Search for the cell housing the specified text and yield its (x, y) center coordinate. 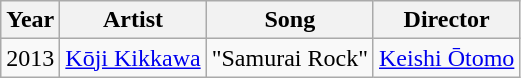
Song (290, 20)
"Samurai Rock" (290, 58)
Director (446, 20)
2013 (30, 58)
Keishi Ōtomo (446, 58)
Year (30, 20)
Kōji Kikkawa (133, 58)
Artist (133, 20)
